Extract the (X, Y) coordinate from the center of the cell holding the provided text.  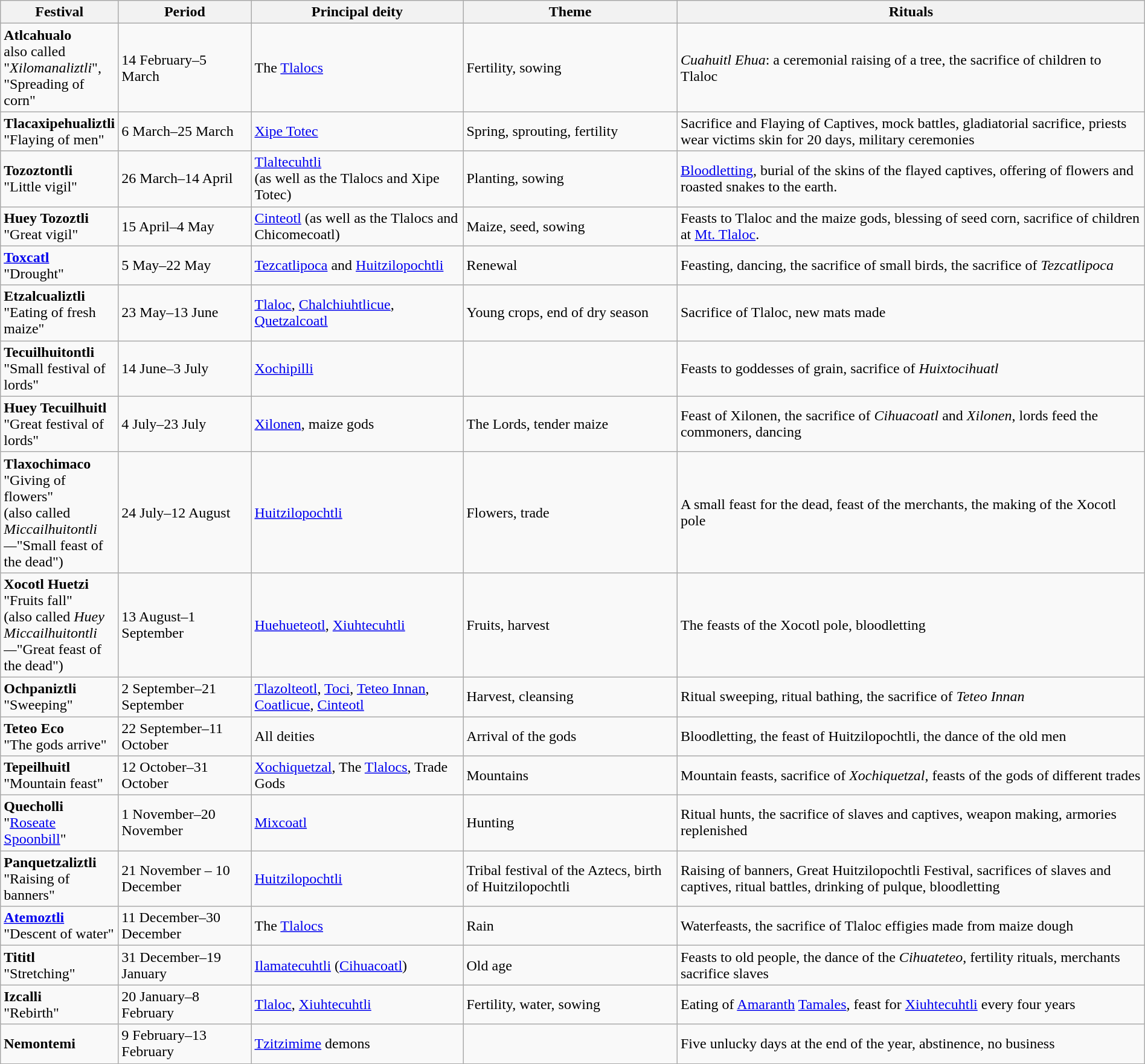
Tezcatlipoca and Huitzilopochtli (358, 266)
Feasts to Tlaloc and the maize gods, blessing of seed corn, sacrifice of children at Mt. Tlaloc. (911, 226)
Cinteotl (as well as the Tlalocs and Chicomecoatl) (358, 226)
Etzalcualiztli "Eating of fresh maize" (59, 313)
Tlaxochimaco "Giving of flowers" (also called Miccailhuitontli—"Small feast of the dead") (59, 512)
Atlcahualo also called "Xilomanaliztli", "Spreading of corn" (59, 68)
Teteo Eco "The gods arrive" (59, 736)
Principal deity (358, 12)
Harvest, cleansing (570, 697)
31 December–19 January (185, 965)
Theme (570, 12)
Mountains (570, 775)
Tlaloc, Chalchiuhtlicue, Quetzalcoatl (358, 313)
Rituals (911, 12)
6 March–25 March (185, 132)
Nemontemi (59, 1043)
Festival (59, 12)
Xochipilli (358, 368)
Tlaltecuhtli (as well as the Tlalocs and Xipe Totec) (358, 179)
Maize, seed, sowing (570, 226)
Feasts to old people, the dance of the Cihuateteo, fertility rituals, merchants sacrifice slaves (911, 965)
2 September–21 September (185, 697)
Raising of banners, Great Huitzilopochtli Festival, sacrifices of slaves and captives, ritual battles, drinking of pulque, bloodletting (911, 879)
All deities (358, 736)
Tecuilhuitontli"Small festival of lords" (59, 368)
Tzitzimime demons (358, 1043)
Waterfeasts, the sacrifice of Tlaloc effigies made from maize dough (911, 926)
The Lords, tender maize (570, 424)
Tribal festival of the Aztecs, birth of Huitzilopochtli (570, 879)
26 March–14 April (185, 179)
9 February–13 February (185, 1043)
Old age (570, 965)
Ritual sweeping, ritual bathing, the sacrifice of Teteo Innan (911, 697)
14 June–3 July (185, 368)
Ilamatecuhtli (Cihuacoatl) (358, 965)
Ritual hunts, the sacrifice of slaves and captives, weapon making, armories replenished (911, 823)
Feasts to goddesses of grain, sacrifice of Huixtocihuatl (911, 368)
The feasts of the Xocotl pole, bloodletting (911, 624)
Tlazolteotl, Toci, Teteo Innan, Coatlicue, Cinteotl (358, 697)
Mixcoatl (358, 823)
Tlacaxipehualiztli "Flaying of men" (59, 132)
5 May–22 May (185, 266)
14 February–5 March (185, 68)
Sacrifice of Tlaloc, new mats made (911, 313)
Planting, sowing (570, 179)
Tititl "Stretching" (59, 965)
Bloodletting, the feast of Huitzilopochtli, the dance of the old men (911, 736)
Feast of Xilonen, the sacrifice of Cihuacoatl and Xilonen, lords feed the commoners, dancing (911, 424)
12 October–31 October (185, 775)
Sacrifice and Flaying of Captives, mock battles, gladiatorial sacrifice, priests wear victims skin for 20 days, military ceremonies (911, 132)
21 November – 10 December (185, 879)
Fertility, water, sowing (570, 1005)
Hunting (570, 823)
Xocotl Huetzi "Fruits fall" (also called Huey Miccailhuitontli—"Great feast of the dead") (59, 624)
Young crops, end of dry season (570, 313)
Huey Tozoztli "Great vigil" (59, 226)
Cuahuitl Ehua: a ceremonial raising of a tree, the sacrifice of children to Tlaloc (911, 68)
Tepeilhuitl"Mountain feast" (59, 775)
Flowers, trade (570, 512)
Eating of Amaranth Tamales, feast for Xiuhtecuhtli every four years (911, 1005)
11 December–30 December (185, 926)
Xipe Totec (358, 132)
24 July–12 August (185, 512)
A small feast for the dead, feast of the merchants, the making of the Xocotl pole (911, 512)
1 November–20 November (185, 823)
23 May–13 June (185, 313)
Spring, sprouting, fertility (570, 132)
Fertility, sowing (570, 68)
13 August–1 September (185, 624)
Xilonen, maize gods (358, 424)
22 September–11 October (185, 736)
Toxcatl"Drought" (59, 266)
Tozoztontli "Little vigil" (59, 179)
15 April–4 May (185, 226)
Renewal (570, 266)
Feasting, dancing, the sacrifice of small birds, the sacrifice of Tezcatlipoca (911, 266)
Huehueteotl, Xiuhtecuhtli (358, 624)
Fruits, harvest (570, 624)
Rain (570, 926)
Ochpaniztli"Sweeping" (59, 697)
Arrival of the gods (570, 736)
Izcalli"Rebirth" (59, 1005)
Tlaloc, Xiuhtecuhtli (358, 1005)
Panquetzaliztli "Raising of banners" (59, 879)
20 January–8 February (185, 1005)
Period (185, 12)
Xochiquetzal, The Tlalocs, Trade Gods (358, 775)
Atemoztli "Descent of water" (59, 926)
Mountain feasts, sacrifice of Xochiquetzal, feasts of the gods of different trades (911, 775)
Five unlucky days at the end of the year, abstinence, no business (911, 1043)
Bloodletting, burial of the skins of the flayed captives, offering of flowers and roasted snakes to the earth. (911, 179)
Quecholli "Roseate Spoonbill" (59, 823)
Huey Tecuilhuitl "Great festival of lords" (59, 424)
4 July–23 July (185, 424)
